Locate the cell with the specified text and output its [x, y] center coordinate. 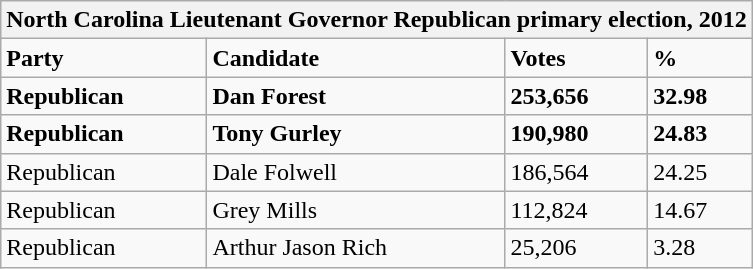
Dan Forest [356, 96]
Arthur Jason Rich [356, 248]
112,824 [576, 210]
190,980 [576, 134]
% [700, 58]
24.25 [700, 172]
Grey Mills [356, 210]
24.83 [700, 134]
North Carolina Lieutenant Governor Republican primary election, 2012 [376, 20]
Dale Folwell [356, 172]
25,206 [576, 248]
32.98 [700, 96]
186,564 [576, 172]
Candidate [356, 58]
3.28 [700, 248]
Votes [576, 58]
Party [104, 58]
14.67 [700, 210]
253,656 [576, 96]
Tony Gurley [356, 134]
